Pinpoint the cell where the given text exists, returning its [X, Y] midpoint coordinate. 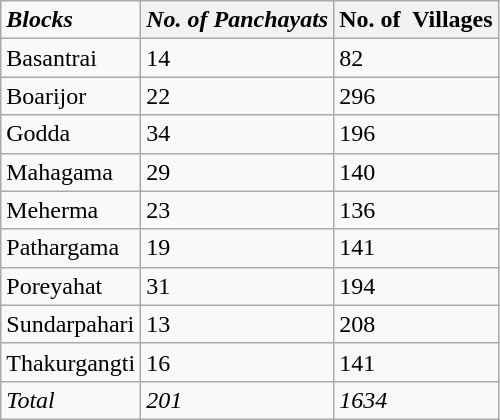
31 [238, 286]
Sundarpahari [71, 324]
16 [238, 362]
196 [416, 134]
Godda [71, 134]
Mahagama [71, 172]
Basantrai [71, 58]
Meherma [71, 210]
No. of Villages [416, 20]
Blocks [71, 20]
1634 [416, 400]
140 [416, 172]
23 [238, 210]
13 [238, 324]
Thakurgangti [71, 362]
296 [416, 96]
208 [416, 324]
201 [238, 400]
Total [71, 400]
34 [238, 134]
82 [416, 58]
194 [416, 286]
Poreyahat [71, 286]
29 [238, 172]
22 [238, 96]
19 [238, 248]
No. of Panchayats [238, 20]
14 [238, 58]
Boarijor [71, 96]
Pathargama [71, 248]
136 [416, 210]
